Return the [x, y] coordinate for the center point of the cell that contains the specified text.  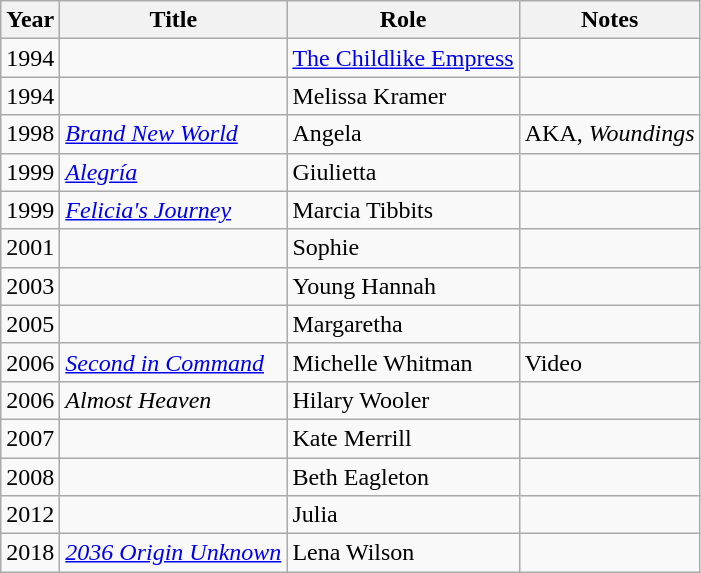
Year [30, 20]
2001 [30, 248]
Julia [403, 515]
2003 [30, 286]
Melissa Kramer [403, 96]
Role [403, 20]
Second in Command [174, 362]
Video [610, 362]
Title [174, 20]
Alegría [174, 172]
Marcia Tibbits [403, 210]
Giulietta [403, 172]
Notes [610, 20]
AKA, Woundings [610, 134]
2036 Origin Unknown [174, 553]
Sophie [403, 248]
The Childlike Empress [403, 58]
Hilary Wooler [403, 400]
Young Hannah [403, 286]
2012 [30, 515]
Kate Merrill [403, 438]
1998 [30, 134]
2005 [30, 324]
2007 [30, 438]
Brand New World [174, 134]
Felicia's Journey [174, 210]
Almost Heaven [174, 400]
2018 [30, 553]
Lena Wilson [403, 553]
Margaretha [403, 324]
Angela [403, 134]
Michelle Whitman [403, 362]
2008 [30, 477]
Beth Eagleton [403, 477]
